Return the [x, y] coordinate for the center point of the cell that contains the specified text.  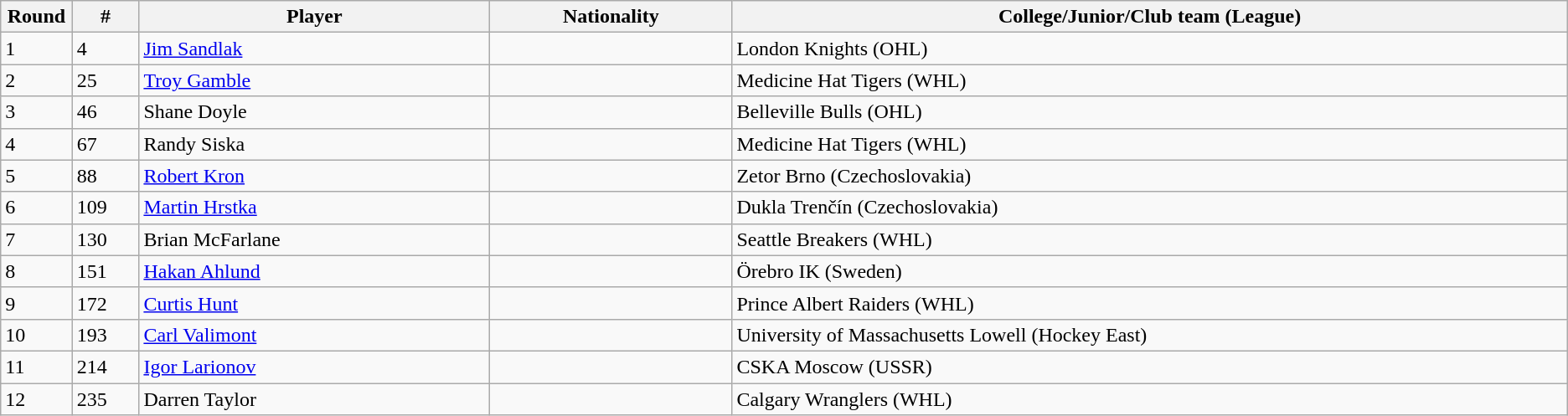
Igor Larionov [315, 367]
67 [106, 144]
130 [106, 239]
Martin Hrstka [315, 208]
Seattle Breakers (WHL) [1149, 239]
3 [37, 112]
46 [106, 112]
Brian McFarlane [315, 239]
8 [37, 271]
10 [37, 335]
Carl Valimont [315, 335]
109 [106, 208]
# [106, 17]
Round [37, 17]
Shane Doyle [315, 112]
5 [37, 176]
2 [37, 80]
Örebro IK (Sweden) [1149, 271]
172 [106, 303]
Troy Gamble [315, 80]
88 [106, 176]
151 [106, 271]
7 [37, 239]
Hakan Ahlund [315, 271]
9 [37, 303]
Robert Kron [315, 176]
Prince Albert Raiders (WHL) [1149, 303]
Darren Taylor [315, 399]
Zetor Brno (Czechoslovakia) [1149, 176]
Calgary Wranglers (WHL) [1149, 399]
CSKA Moscow (USSR) [1149, 367]
6 [37, 208]
College/Junior/Club team (League) [1149, 17]
1 [37, 49]
193 [106, 335]
25 [106, 80]
11 [37, 367]
Nationality [611, 17]
London Knights (OHL) [1149, 49]
Player [315, 17]
Jim Sandlak [315, 49]
Randy Siska [315, 144]
235 [106, 399]
214 [106, 367]
Belleville Bulls (OHL) [1149, 112]
Dukla Trenčín (Czechoslovakia) [1149, 208]
University of Massachusetts Lowell (Hockey East) [1149, 335]
12 [37, 399]
Curtis Hunt [315, 303]
